Provide the [X, Y] coordinate of the cell's center where the given text is located.  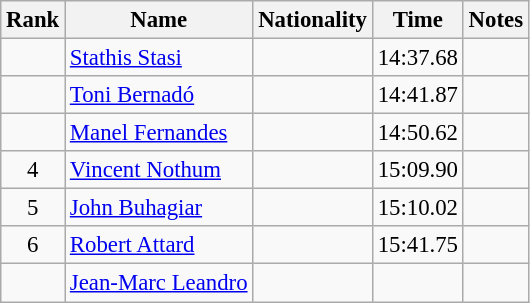
Toni Bernadó [159, 95]
14:41.87 [418, 95]
Notes [496, 20]
14:50.62 [418, 133]
Robert Attard [159, 245]
5 [33, 208]
John Buhagiar [159, 208]
Manel Fernandes [159, 133]
Vincent Nothum [159, 170]
15:10.02 [418, 208]
Name [159, 20]
14:37.68 [418, 58]
15:09.90 [418, 170]
Time [418, 20]
Nationality [312, 20]
Jean-Marc Leandro [159, 283]
6 [33, 245]
4 [33, 170]
Rank [33, 20]
Stathis Stasi [159, 58]
15:41.75 [418, 245]
